Return the (x, y) coordinate for the center point of the cell that contains the specified text.  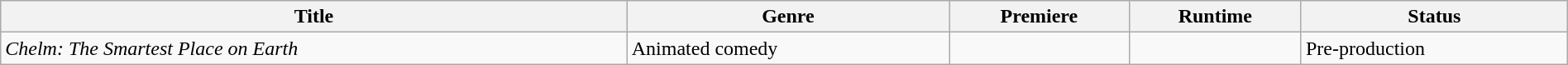
Premiere (1039, 17)
Title (314, 17)
Status (1434, 17)
Animated comedy (787, 48)
Chelm: The Smartest Place on Earth (314, 48)
Pre-production (1434, 48)
Genre (787, 17)
Runtime (1215, 17)
